Pinpoint the cell where the given text exists, returning its (x, y) midpoint coordinate. 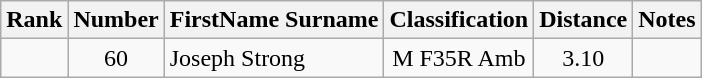
3.10 (584, 58)
FirstName Surname (274, 20)
Joseph Strong (274, 58)
Number (116, 20)
Rank (34, 20)
Classification (459, 20)
M F35R Amb (459, 58)
60 (116, 58)
Distance (584, 20)
Notes (667, 20)
